Extract the [X, Y] coordinate from the center of the cell holding the provided text.  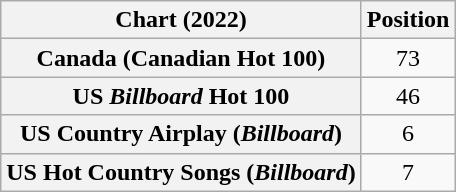
6 [408, 134]
Canada (Canadian Hot 100) [181, 58]
73 [408, 58]
Position [408, 20]
US Hot Country Songs (Billboard) [181, 172]
US Billboard Hot 100 [181, 96]
Chart (2022) [181, 20]
US Country Airplay (Billboard) [181, 134]
7 [408, 172]
46 [408, 96]
